Scan for the cell matching the given text and deliver its (X, Y) coordinate at center. 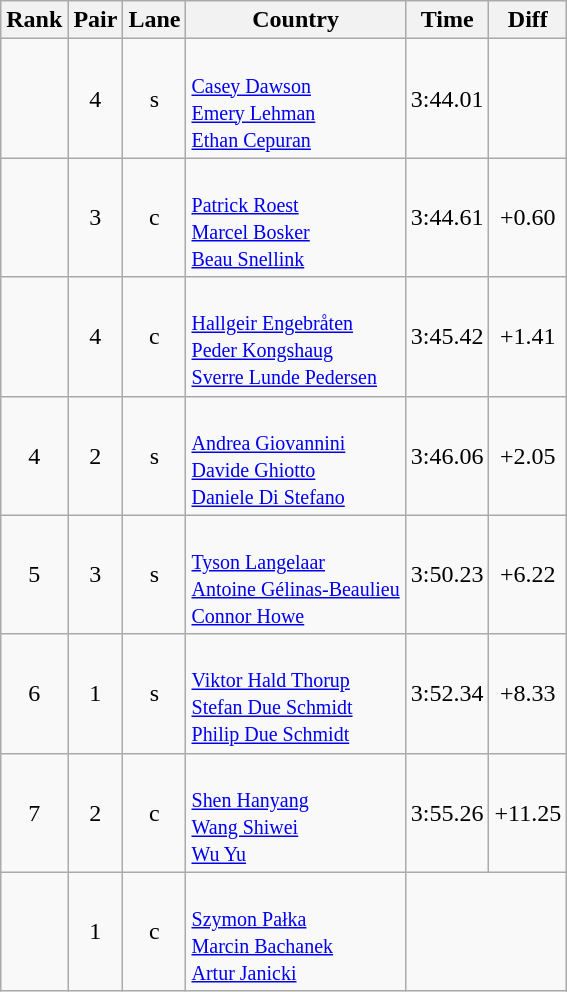
3:44.61 (447, 218)
Viktor Hald ThorupStefan Due SchmidtPhilip Due Schmidt (296, 694)
Country (296, 20)
+0.60 (528, 218)
Szymon PałkaMarcin BachanekArtur Janicki (296, 932)
3:46.06 (447, 456)
Diff (528, 20)
Patrick RoestMarcel BoskerBeau Snellink (296, 218)
+1.41 (528, 336)
3:52.34 (447, 694)
3:50.23 (447, 574)
Hallgeir EngebråtenPeder KongshaugSverre Lunde Pedersen (296, 336)
Rank (34, 20)
Pair (96, 20)
+8.33 (528, 694)
Shen HanyangWang ShiweiWu Yu (296, 812)
3:44.01 (447, 98)
3:45.42 (447, 336)
3:55.26 (447, 812)
5 (34, 574)
Casey DawsonEmery LehmanEthan Cepuran (296, 98)
+11.25 (528, 812)
Lane (154, 20)
Tyson LangelaarAntoine Gélinas-BeaulieuConnor Howe (296, 574)
+6.22 (528, 574)
Time (447, 20)
+2.05 (528, 456)
6 (34, 694)
Andrea GiovanniniDavide GhiottoDaniele Di Stefano (296, 456)
7 (34, 812)
